Detect which cell encompasses the target text, then output its (x, y) center coordinate. 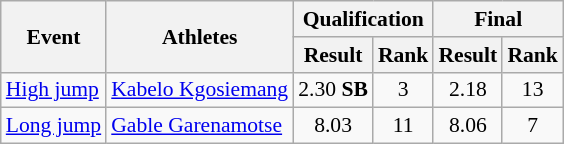
13 (532, 90)
8.06 (468, 126)
Long jump (54, 126)
2.18 (468, 90)
11 (404, 126)
Final (498, 19)
8.03 (333, 126)
Qualification (363, 19)
2.30 SB (333, 90)
Gable Garenamotse (200, 126)
Kabelo Kgosiemang (200, 90)
Event (54, 36)
High jump (54, 90)
3 (404, 90)
7 (532, 126)
Athletes (200, 36)
